Determine the (x, y) coordinate at the center of the cell enclosing the given text.  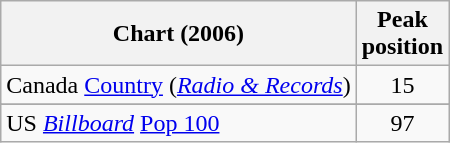
Chart (2006) (178, 34)
Canada Country (Radio & Records) (178, 85)
Peakposition (402, 34)
15 (402, 85)
US Billboard Pop 100 (178, 123)
97 (402, 123)
